Search for the cell housing the specified text and yield its (X, Y) center coordinate. 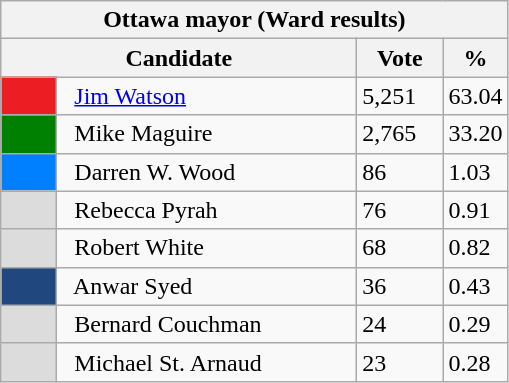
36 (400, 286)
0.91 (476, 210)
2,765 (400, 134)
Vote (400, 58)
0.29 (476, 324)
% (476, 58)
0.43 (476, 286)
Jim Watson (207, 96)
23 (400, 362)
Darren W. Wood (207, 172)
63.04 (476, 96)
Anwar Syed (207, 286)
5,251 (400, 96)
Bernard Couchman (207, 324)
Michael St. Arnaud (207, 362)
Rebecca Pyrah (207, 210)
1.03 (476, 172)
24 (400, 324)
0.28 (476, 362)
0.82 (476, 248)
33.20 (476, 134)
Candidate (179, 58)
76 (400, 210)
68 (400, 248)
86 (400, 172)
Mike Maguire (207, 134)
Ottawa mayor (Ward results) (254, 20)
Robert White (207, 248)
